Capture the cell that displays the provided text and extract its [X, Y] central coordinate. 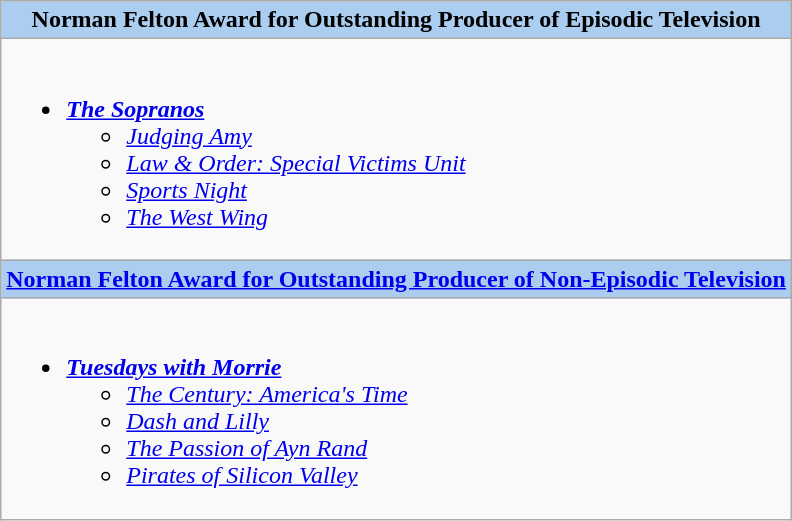
Norman Felton Award for Outstanding Producer of Non-Episodic Television [396, 279]
The SopranosJudging AmyLaw & Order: Special Victims UnitSports NightThe West Wing [396, 150]
Norman Felton Award for Outstanding Producer of Episodic Television [396, 20]
Tuesdays with MorrieThe Century: America's TimeDash and LillyThe Passion of Ayn RandPirates of Silicon Valley [396, 408]
